Pinpoint the cell where the given text exists, returning its (x, y) midpoint coordinate. 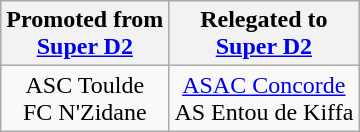
ASC TouldeFC N'Zidane (85, 98)
Relegated toSuper D2 (264, 34)
ASAC ConcordeAS Entou de Kiffa (264, 98)
Promoted fromSuper D2 (85, 34)
